Pinpoint the cell where the given text exists, returning its [X, Y] midpoint coordinate. 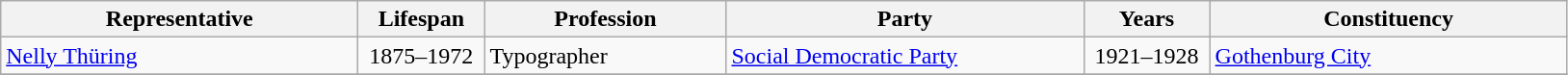
Nelly Thüring [179, 56]
1875–1972 [422, 56]
1921–1928 [1146, 56]
Typographer [605, 56]
Social Democratic Party [905, 56]
Constituency [1389, 19]
Party [905, 19]
Lifespan [422, 19]
Years [1146, 19]
Representative [179, 19]
Gothenburg City [1389, 56]
Profession [605, 19]
